Output the [X, Y] coordinate of the center of the cell containing the given text.  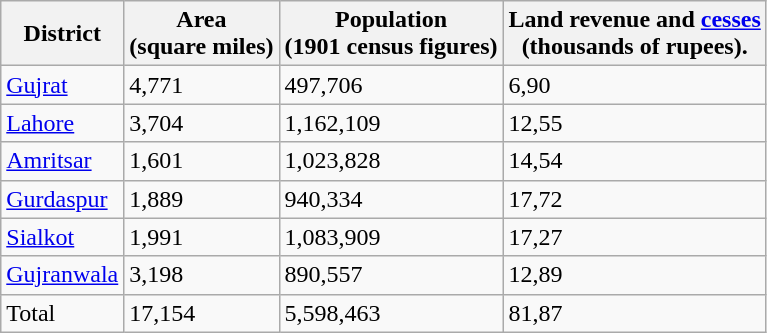
12,89 [634, 275]
Population(1901 census figures) [391, 34]
3,198 [202, 275]
6,90 [634, 85]
District [62, 34]
Area(square miles) [202, 34]
940,334 [391, 199]
Gurdaspur [62, 199]
Gujrat [62, 85]
Sialkot [62, 237]
17,72 [634, 199]
Amritsar [62, 161]
1,889 [202, 199]
5,598,463 [391, 313]
Lahore [62, 123]
3,704 [202, 123]
497,706 [391, 85]
81,87 [634, 313]
17,27 [634, 237]
14,54 [634, 161]
890,557 [391, 275]
17,154 [202, 313]
1,083,909 [391, 237]
Land revenue and cesses(thousands of rupees). [634, 34]
Total [62, 313]
1,991 [202, 237]
12,55 [634, 123]
1,601 [202, 161]
1,023,828 [391, 161]
Gujranwala [62, 275]
4,771 [202, 85]
1,162,109 [391, 123]
